Detect which cell encompasses the target text, then output its (X, Y) center coordinate. 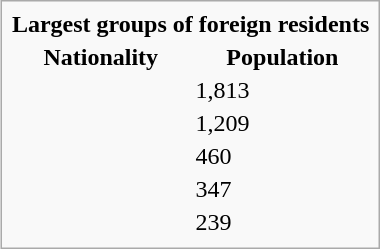
Largest groups of foreign residents (190, 24)
1,813 (282, 90)
239 (282, 222)
1,209 (282, 123)
Nationality (100, 57)
Population (282, 57)
460 (282, 156)
347 (282, 189)
